Extract the (x, y) coordinate from the center of the cell holding the provided text.  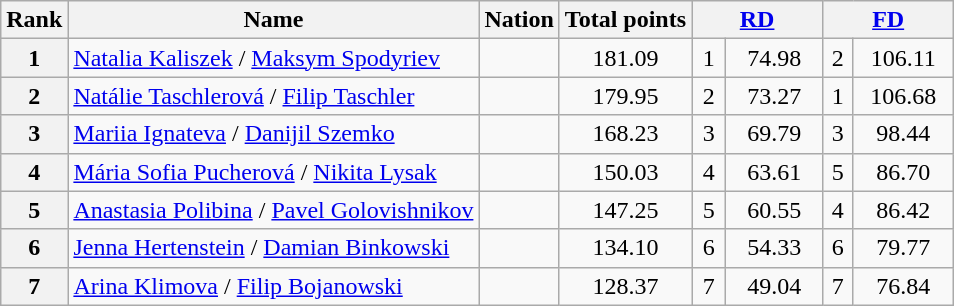
76.84 (904, 286)
106.11 (904, 58)
Name (274, 20)
Anastasia Polibina / Pavel Golovishnikov (274, 210)
Natálie Taschlerová / Filip Taschler (274, 96)
69.79 (774, 134)
128.37 (625, 286)
79.77 (904, 248)
63.61 (774, 172)
Total points (625, 20)
98.44 (904, 134)
54.33 (774, 248)
60.55 (774, 210)
86.70 (904, 172)
FD (888, 20)
73.27 (774, 96)
Nation (519, 20)
Rank (34, 20)
106.68 (904, 96)
Mária Sofia Pucherová / Nikita Lysak (274, 172)
49.04 (774, 286)
150.03 (625, 172)
74.98 (774, 58)
Mariia Ignateva / Danijil Szemko (274, 134)
147.25 (625, 210)
Natalia Kaliszek / Maksym Spodyriev (274, 58)
179.95 (625, 96)
168.23 (625, 134)
86.42 (904, 210)
181.09 (625, 58)
Arina Klimova / Filip Bojanowski (274, 286)
RD (758, 20)
Jenna Hertenstein / Damian Binkowski (274, 248)
134.10 (625, 248)
